For the text-containing cell, return its midpoint in (x, y) coordinate format. 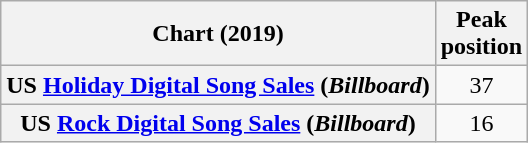
Chart (2019) (218, 34)
US Rock Digital Song Sales (Billboard) (218, 123)
16 (481, 123)
Peakposition (481, 34)
US Holiday Digital Song Sales (Billboard) (218, 85)
37 (481, 85)
